Scan for the cell matching the given text and deliver its [X, Y] coordinate at center. 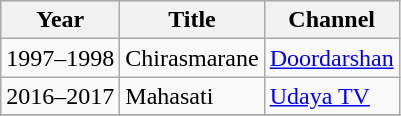
Udaya TV [332, 96]
Mahasati [192, 96]
1997–1998 [60, 58]
Doordarshan [332, 58]
Channel [332, 20]
Title [192, 20]
Chirasmarane [192, 58]
Year [60, 20]
2016–2017 [60, 96]
